Capture the cell that displays the provided text and extract its [x, y] central coordinate. 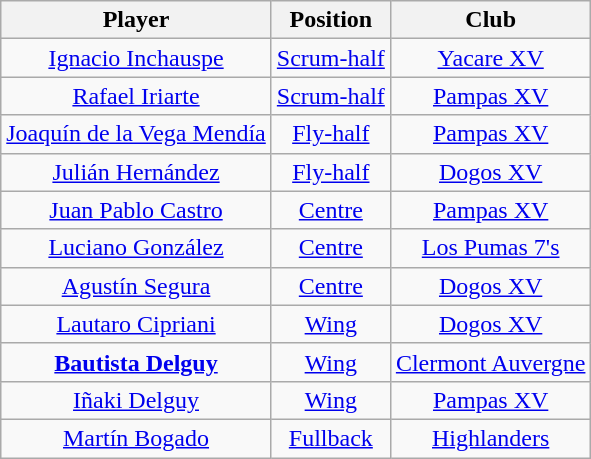
Julián Hernández [136, 172]
Luciano González [136, 248]
Player [136, 20]
Juan Pablo Castro [136, 210]
Rafael Iriarte [136, 96]
Bautista Delguy [136, 362]
Los Pumas 7's [490, 248]
Yacare XV [490, 58]
Martín Bogado [136, 438]
Fullback [330, 438]
Iñaki Delguy [136, 400]
Joaquín de la Vega Mendía [136, 134]
Club [490, 20]
Ignacio Inchauspe [136, 58]
Lautaro Cipriani [136, 324]
Position [330, 20]
Agustín Segura [136, 286]
Clermont Auvergne [490, 362]
Highlanders [490, 438]
